Find where the given text appears and provide that cell's center as (x, y) coordinate. 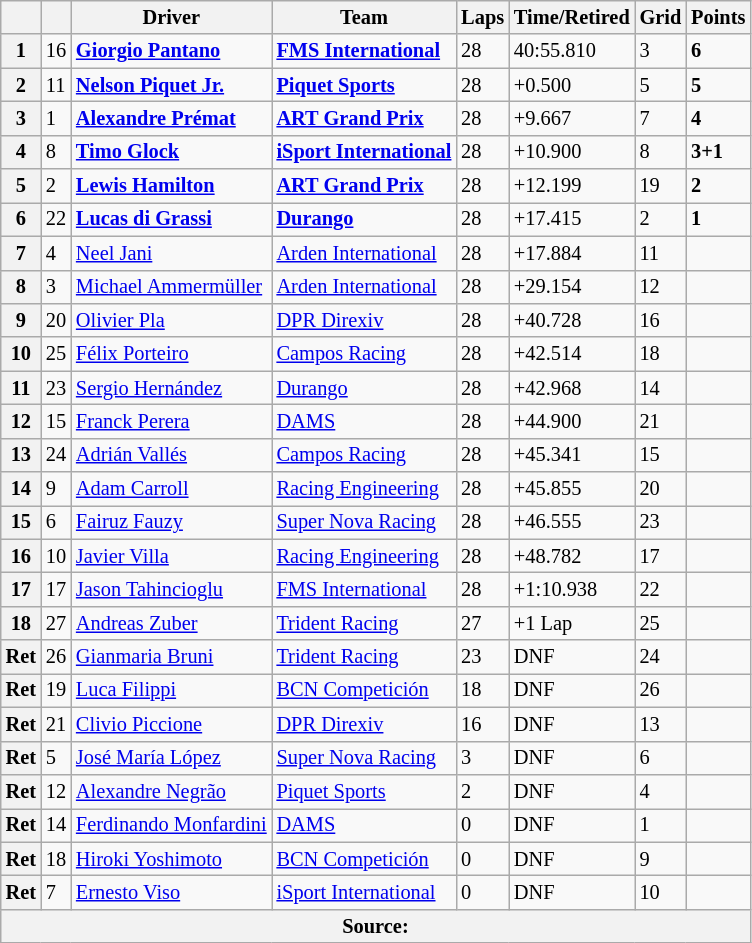
+9.667 (572, 118)
Giorgio Pantano (172, 51)
+40.728 (572, 320)
Driver (172, 17)
Nelson Piquet Jr. (172, 85)
+46.555 (572, 522)
+17.415 (572, 219)
+0.500 (572, 85)
Javier Villa (172, 556)
Sergio Hernández (172, 388)
Franck Perera (172, 421)
Hiroki Yoshimoto (172, 859)
+45.341 (572, 455)
+1:10.938 (572, 589)
Ernesto Viso (172, 892)
Time/Retired (572, 17)
Laps (482, 17)
Timo Glock (172, 152)
3+1 (718, 152)
40:55.810 (572, 51)
+10.900 (572, 152)
+17.884 (572, 253)
+29.154 (572, 287)
+42.514 (572, 354)
Source: (376, 926)
Olivier Pla (172, 320)
Alexandre Negrão (172, 791)
Jason Tahincioglu (172, 589)
Team (364, 17)
Ferdinando Monfardini (172, 825)
Lucas di Grassi (172, 219)
Gianmaria Bruni (172, 657)
Michael Ammermüller (172, 287)
Clivio Piccione (172, 724)
+48.782 (572, 556)
Grid (661, 17)
Luca Filippi (172, 690)
Points (718, 17)
+44.900 (572, 421)
José María López (172, 758)
Andreas Zuber (172, 623)
Alexandre Prémat (172, 118)
Félix Porteiro (172, 354)
Fairuz Fauzy (172, 522)
+1 Lap (572, 623)
Adrián Vallés (172, 455)
Adam Carroll (172, 489)
+45.855 (572, 489)
Neel Jani (172, 253)
+42.968 (572, 388)
+12.199 (572, 186)
Lewis Hamilton (172, 186)
